Locate the cell with the specified text and output its (X, Y) center coordinate. 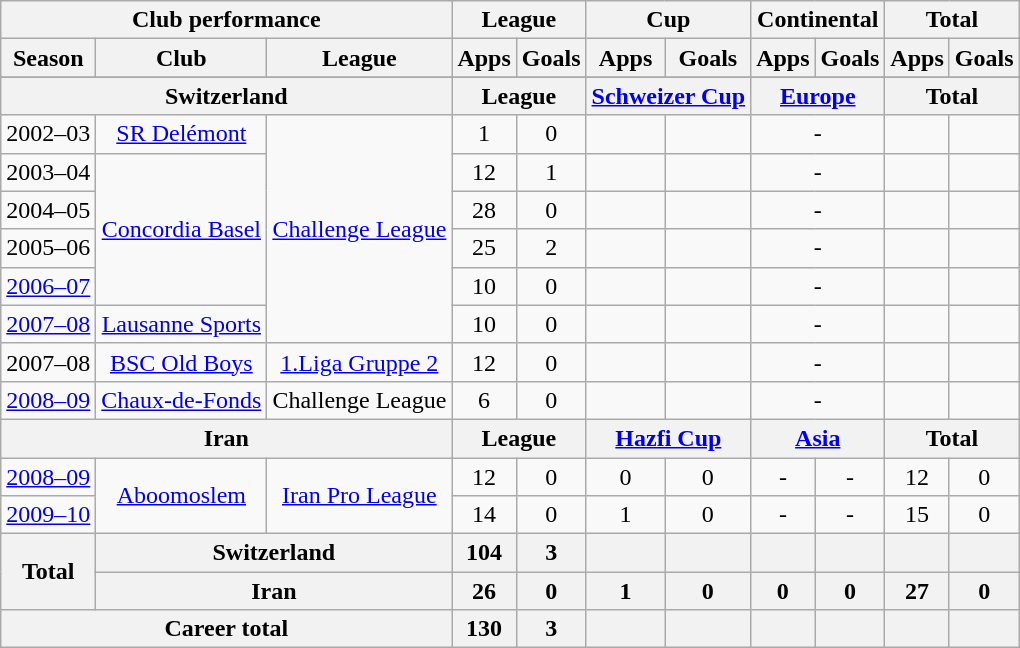
Iran Pro League (360, 496)
Schweizer Cup (668, 96)
130 (484, 629)
SR Delémont (182, 134)
15 (917, 515)
2005–06 (48, 248)
Season (48, 58)
2003–04 (48, 172)
2004–05 (48, 210)
2002–03 (48, 134)
25 (484, 248)
Concordia Basel (182, 229)
Career total (226, 629)
Continental (818, 20)
6 (484, 400)
Club (182, 58)
Chaux-de-Fonds (182, 400)
Cup (668, 20)
27 (917, 591)
Europe (818, 96)
14 (484, 515)
1.Liga Gruppe 2 (360, 362)
Club performance (226, 20)
26 (484, 591)
Asia (818, 438)
28 (484, 210)
2006–07 (48, 286)
Hazfi Cup (668, 438)
Aboomoslem (182, 496)
104 (484, 553)
BSC Old Boys (182, 362)
2 (551, 248)
Lausanne Sports (182, 324)
2009–10 (48, 515)
